Extract the (X, Y) coordinate from the center of the cell holding the provided text.  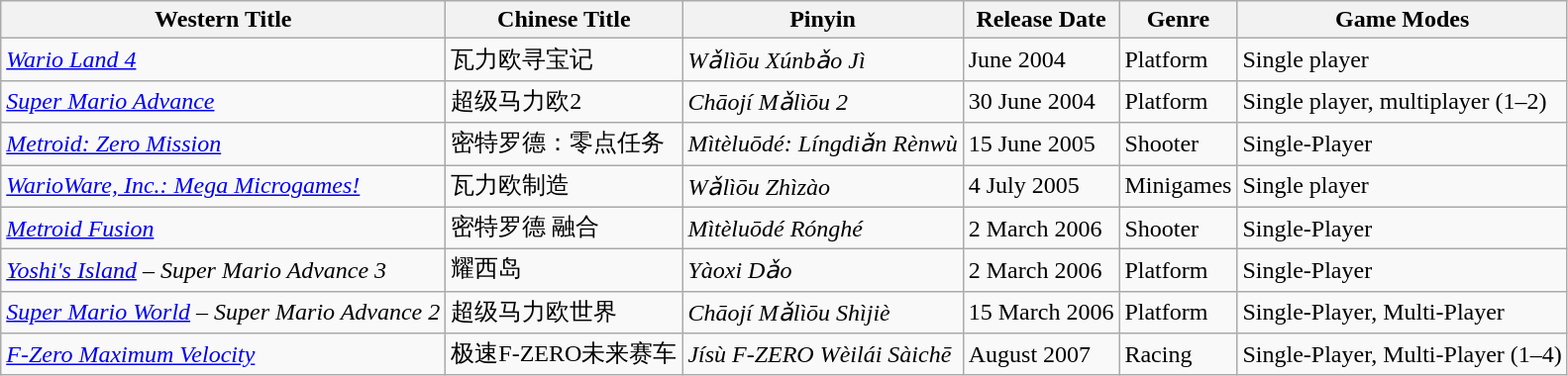
Western Title (224, 20)
Single-Player, Multi-Player (1–4) (1403, 354)
WarioWare, Inc.: Mega Microgames! (224, 186)
密特罗德 融合 (565, 228)
F-Zero Maximum Velocity (224, 354)
Metroid: Zero Mission (224, 144)
超级马力欧2 (565, 101)
Single player, multiplayer (1–2) (1403, 101)
Super Mario Advance (224, 101)
Jísù F-ZERO Wèilái Sàichē (822, 354)
4 July 2005 (1041, 186)
Chinese Title (565, 20)
30 June 2004 (1041, 101)
15 June 2005 (1041, 144)
Genre (1179, 20)
密特罗德：零点任务 (565, 144)
瓦力欧制造 (565, 186)
Super Mario World – Super Mario Advance 2 (224, 313)
Racing (1179, 354)
August 2007 (1041, 354)
15 March 2006 (1041, 313)
Minigames (1179, 186)
Pinyin (822, 20)
Chāojí Mǎlìōu 2 (822, 101)
极速F-ZERO未来赛车 (565, 354)
Game Modes (1403, 20)
瓦力欧寻宝记 (565, 59)
June 2004 (1041, 59)
Mìtèluōdé: Língdiǎn Rènwù (822, 144)
耀西岛 (565, 271)
Yàoxi Dǎo (822, 271)
Yoshi's Island – Super Mario Advance 3 (224, 271)
Wario Land 4 (224, 59)
Single-Player, Multi-Player (1403, 313)
Wǎlìōu Xúnbǎo Jì (822, 59)
Wǎlìōu Zhìzào (822, 186)
超级马力欧世界 (565, 313)
Mìtèluōdé Rónghé (822, 228)
Chāojí Mǎlìōu Shìjiè (822, 313)
Release Date (1041, 20)
Metroid Fusion (224, 228)
